Output the (x, y) coordinate of the center of the cell containing the given text.  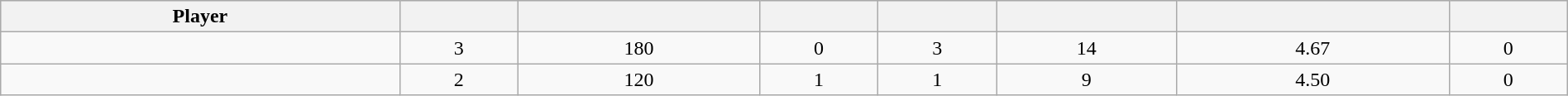
4.50 (1313, 79)
2 (458, 79)
120 (638, 79)
9 (1087, 79)
14 (1087, 48)
Player (200, 17)
180 (638, 48)
4.67 (1313, 48)
